Extract the [X, Y] coordinate from the center of the cell holding the provided text.  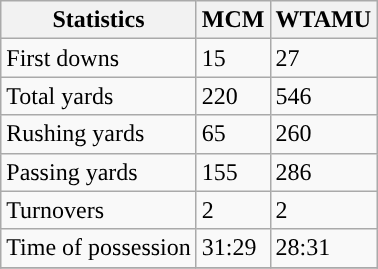
MCM [233, 20]
15 [233, 58]
260 [324, 134]
220 [233, 96]
546 [324, 96]
WTAMU [324, 20]
Time of possession [99, 248]
27 [324, 58]
Statistics [99, 20]
Turnovers [99, 210]
Rushing yards [99, 134]
65 [233, 134]
Total yards [99, 96]
155 [233, 172]
First downs [99, 58]
28:31 [324, 248]
31:29 [233, 248]
Passing yards [99, 172]
286 [324, 172]
